From the cell containing the given text, extract its center point as [x, y] coordinate. 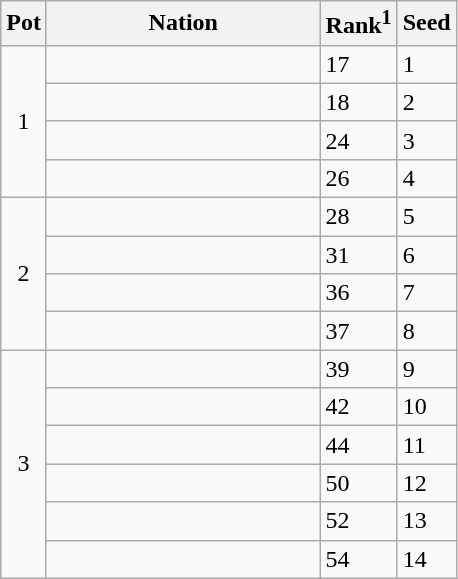
44 [358, 445]
39 [358, 369]
28 [358, 217]
Seed [426, 24]
17 [358, 64]
7 [426, 293]
Nation [183, 24]
9 [426, 369]
50 [358, 483]
52 [358, 521]
18 [358, 102]
14 [426, 559]
Rank1 [358, 24]
36 [358, 293]
26 [358, 178]
54 [358, 559]
11 [426, 445]
12 [426, 483]
Pot [24, 24]
37 [358, 331]
24 [358, 140]
5 [426, 217]
8 [426, 331]
10 [426, 407]
42 [358, 407]
6 [426, 255]
4 [426, 178]
13 [426, 521]
31 [358, 255]
